Return [x, y] of the center of cell containing provided text 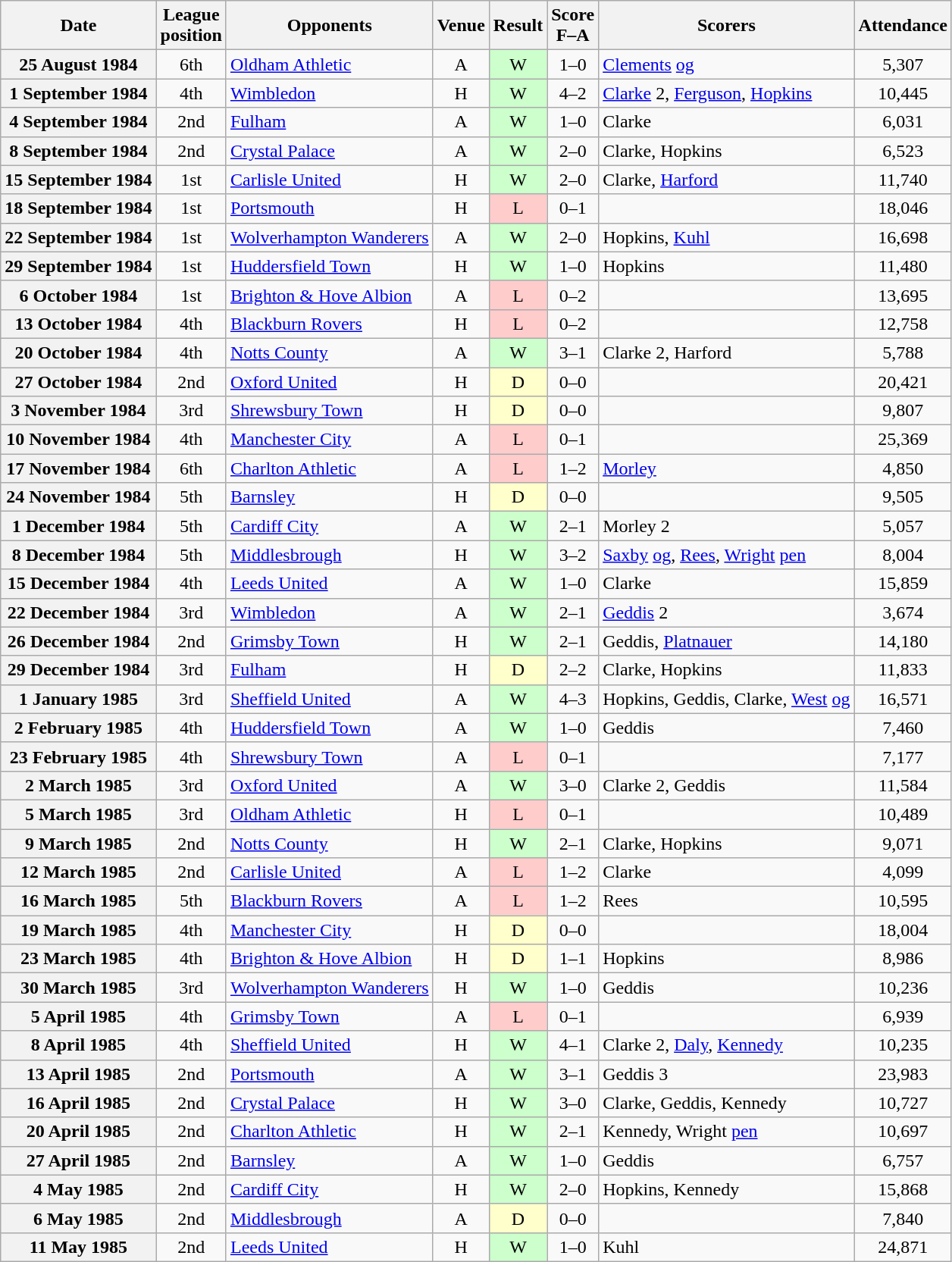
11 May 1985 [79, 1247]
24,871 [903, 1247]
Venue [461, 26]
2 March 1985 [79, 785]
10,727 [903, 1103]
4–1 [573, 1045]
5,057 [903, 526]
Clements og [726, 64]
9,505 [903, 497]
Saxby og, Rees, Wright pen [726, 555]
5 March 1985 [79, 814]
5,307 [903, 64]
6 October 1984 [79, 295]
Morley [726, 468]
1 December 1984 [79, 526]
20 April 1985 [79, 1132]
14,180 [903, 641]
3–2 [573, 555]
8,004 [903, 555]
27 April 1985 [79, 1160]
16,571 [903, 699]
10,489 [903, 814]
9,071 [903, 844]
1 September 1984 [79, 93]
Geddis 2 [726, 612]
1–1 [573, 959]
6,031 [903, 122]
8 December 1984 [79, 555]
16 April 1985 [79, 1103]
5,788 [903, 352]
18,046 [903, 208]
4–2 [573, 93]
Kennedy, Wright pen [726, 1132]
15,859 [903, 584]
10,697 [903, 1132]
4,850 [903, 468]
Rees [726, 901]
Opponents [329, 26]
19 March 1985 [79, 930]
7,460 [903, 728]
6,939 [903, 1016]
7,177 [903, 756]
16,698 [903, 237]
23 March 1985 [79, 959]
5 April 1985 [79, 1016]
Clarke 2, Harford [726, 352]
23 February 1985 [79, 756]
7,840 [903, 1218]
12,758 [903, 324]
Hopkins, Kuhl [726, 237]
Clarke 2, Geddis [726, 785]
10,445 [903, 93]
15 December 1984 [79, 584]
13 October 1984 [79, 324]
13 April 1985 [79, 1074]
8 September 1984 [79, 151]
2 February 1985 [79, 728]
8,986 [903, 959]
24 November 1984 [79, 497]
6,757 [903, 1160]
Kuhl [726, 1247]
Morley 2 [726, 526]
29 December 1984 [79, 670]
11,740 [903, 180]
6 May 1985 [79, 1218]
30 March 1985 [79, 988]
2–2 [573, 670]
Scorers [726, 26]
15 September 1984 [79, 180]
22 December 1984 [79, 612]
10 November 1984 [79, 440]
4 September 1984 [79, 122]
18,004 [903, 930]
23,983 [903, 1074]
11,833 [903, 670]
25,369 [903, 440]
10,235 [903, 1045]
Result [518, 26]
ScoreF–A [573, 26]
Clarke 2, Daly, Kennedy [726, 1045]
4,099 [903, 872]
10,595 [903, 901]
20 October 1984 [79, 352]
9 March 1985 [79, 844]
4 May 1985 [79, 1189]
6,523 [903, 151]
Attendance [903, 26]
Hopkins, Kennedy [726, 1189]
15,868 [903, 1189]
Clarke, Geddis, Kennedy [726, 1103]
17 November 1984 [79, 468]
26 December 1984 [79, 641]
13,695 [903, 295]
9,807 [903, 411]
Date [79, 26]
20,421 [903, 381]
27 October 1984 [79, 381]
4–3 [573, 699]
11,480 [903, 266]
12 March 1985 [79, 872]
22 September 1984 [79, 237]
10,236 [903, 988]
16 March 1985 [79, 901]
Geddis 3 [726, 1074]
Hopkins, Geddis, Clarke, West og [726, 699]
Clarke 2, Ferguson, Hopkins [726, 93]
3 November 1984 [79, 411]
3,674 [903, 612]
8 April 1985 [79, 1045]
Geddis, Platnauer [726, 641]
Leagueposition [191, 26]
18 September 1984 [79, 208]
11,584 [903, 785]
29 September 1984 [79, 266]
25 August 1984 [79, 64]
Clarke, Harford [726, 180]
1 January 1985 [79, 699]
